Extract the [X, Y] coordinate from the center of the cell holding the provided text.  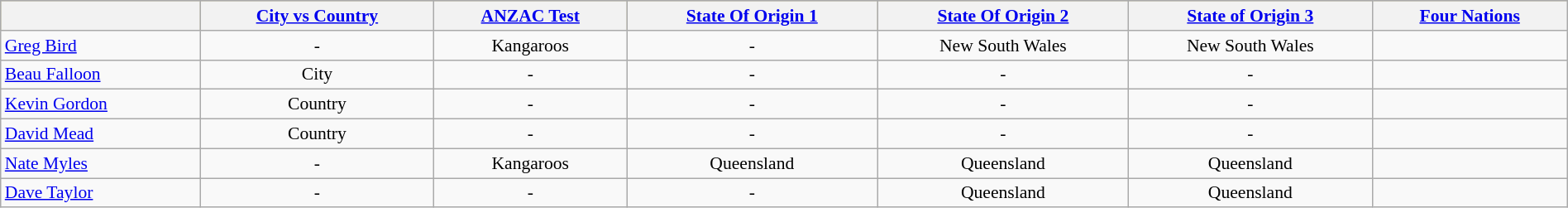
Kevin Gordon [101, 104]
Dave Taylor [101, 193]
Greg Bird [101, 46]
Beau Falloon [101, 75]
David Mead [101, 134]
Four Nations [1470, 16]
City vs Country [318, 16]
ANZAC Test [531, 16]
Nate Myles [101, 163]
State Of Origin 1 [753, 16]
State of Origin 3 [1250, 16]
State Of Origin 2 [1003, 16]
City [318, 75]
